Search for the cell housing the specified text and yield its [x, y] center coordinate. 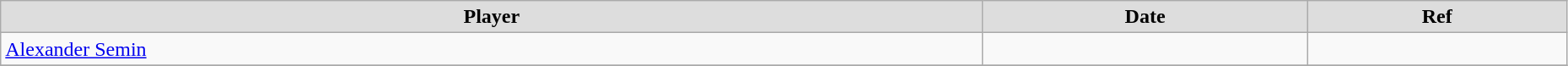
Date [1145, 17]
Alexander Semin [492, 49]
Ref [1437, 17]
Player [492, 17]
